Extract the [X, Y] coordinate from the center of the cell holding the provided text.  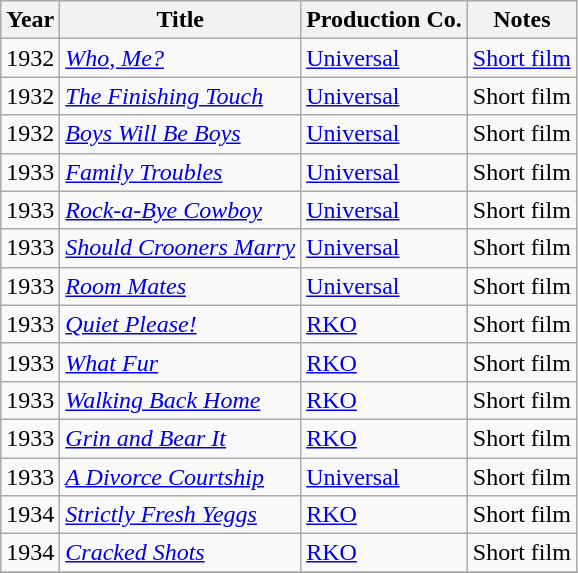
Room Mates [180, 286]
Who, Me? [180, 58]
Family Troubles [180, 172]
Production Co. [384, 20]
Quiet Please! [180, 324]
The Finishing Touch [180, 96]
What Fur [180, 362]
Cracked Shots [180, 553]
A Divorce Courtship [180, 477]
Notes [522, 20]
Should Crooners Marry [180, 248]
Rock-a-Bye Cowboy [180, 210]
Strictly Fresh Yeggs [180, 515]
Title [180, 20]
Boys Will Be Boys [180, 134]
Walking Back Home [180, 400]
Year [30, 20]
Grin and Bear It [180, 438]
